For the text-containing cell, return its midpoint in (x, y) coordinate format. 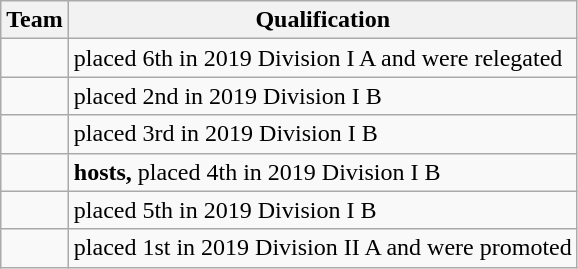
placed 5th in 2019 Division I B (322, 210)
placed 3rd in 2019 Division I B (322, 134)
Qualification (322, 20)
Team (35, 20)
placed 1st in 2019 Division II A and were promoted (322, 248)
placed 2nd in 2019 Division I B (322, 96)
placed 6th in 2019 Division I A and were relegated (322, 58)
hosts, placed 4th in 2019 Division I B (322, 172)
